Output the (X, Y) coordinate of the center of the cell containing the given text.  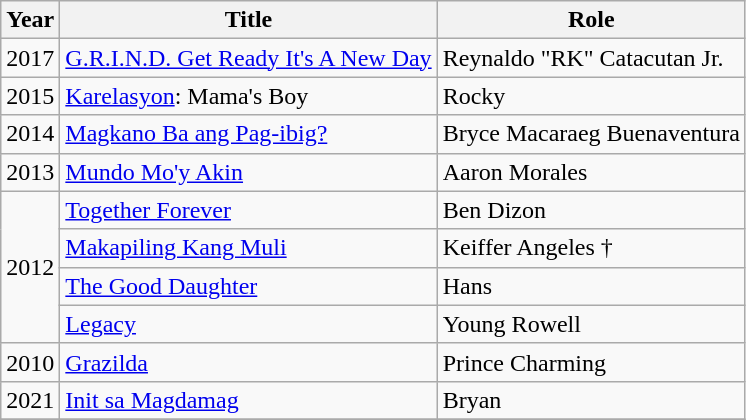
Karelasyon: Mama's Boy (248, 96)
2013 (30, 172)
Ben Dizon (591, 210)
Rocky (591, 96)
Aaron Morales (591, 172)
Year (30, 20)
Hans (591, 286)
Bryan (591, 400)
2012 (30, 267)
2010 (30, 362)
2017 (30, 58)
Grazilda (248, 362)
Legacy (248, 324)
Bryce Macaraeg Buenaventura (591, 134)
Makapiling Kang Muli (248, 248)
Title (248, 20)
Reynaldo "RK" Catacutan Jr. (591, 58)
2021 (30, 400)
2015 (30, 96)
Keiffer Angeles † (591, 248)
Young Rowell (591, 324)
The Good Daughter (248, 286)
Together Forever (248, 210)
Magkano Ba ang Pag-ibig? (248, 134)
Mundo Mo'y Akin (248, 172)
Prince Charming (591, 362)
2014 (30, 134)
Init sa Magdamag (248, 400)
Role (591, 20)
G.R.I.N.D. Get Ready It's A New Day (248, 58)
